Search for the cell housing the specified text and yield its (x, y) center coordinate. 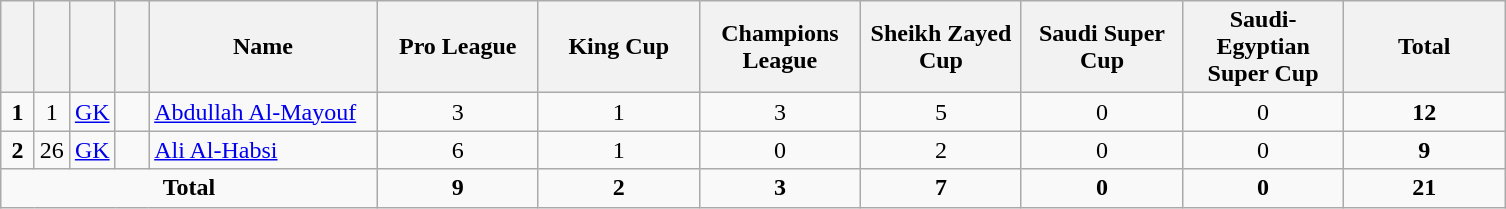
Abdullah Al-Mayouf (264, 112)
Saudi Super Cup (1102, 47)
King Cup (618, 47)
Sheikh Zayed Cup (940, 47)
Champions League (780, 47)
Name (264, 47)
5 (940, 112)
Ali Al-Habsi (264, 150)
21 (1424, 188)
6 (458, 150)
12 (1424, 112)
26 (52, 150)
Saudi-Egyptian Super Cup (1264, 47)
7 (940, 188)
Pro League (458, 47)
